Return the (X, Y) coordinate for the center point of the cell that contains the specified text.  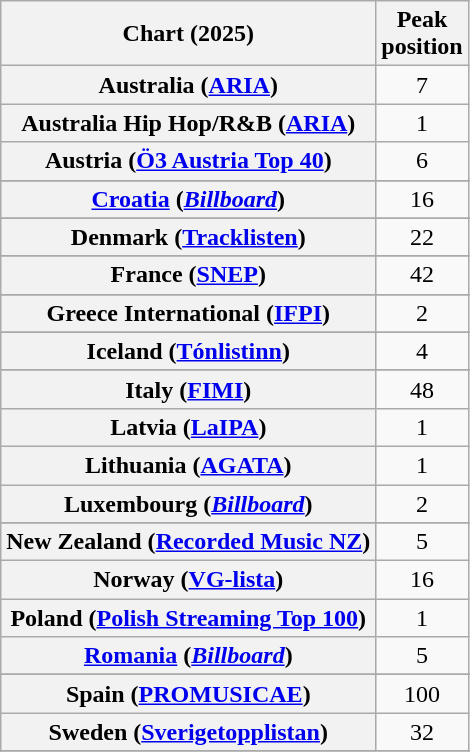
Chart (2025) (188, 34)
Italy (FIMI) (188, 389)
New Zealand (Recorded Music NZ) (188, 542)
France (SNEP) (188, 275)
4 (422, 351)
Latvia (LaIPA) (188, 427)
Greece International (IFPI) (188, 313)
6 (422, 161)
Denmark (Tracklisten) (188, 237)
Poland (Polish Streaming Top 100) (188, 618)
Spain (PROMUSICAE) (188, 694)
100 (422, 694)
22 (422, 237)
Peakposition (422, 34)
Australia Hip Hop/R&B (ARIA) (188, 123)
Croatia (Billboard) (188, 199)
Romania (Billboard) (188, 656)
7 (422, 85)
Luxembourg (Billboard) (188, 503)
Lithuania (AGATA) (188, 465)
Sweden (Sverigetopplistan) (188, 732)
42 (422, 275)
32 (422, 732)
Norway (VG-lista) (188, 580)
Australia (ARIA) (188, 85)
Austria (Ö3 Austria Top 40) (188, 161)
48 (422, 389)
Iceland (Tónlistinn) (188, 351)
